Find where the given text appears and provide that cell's center as (X, Y) coordinate. 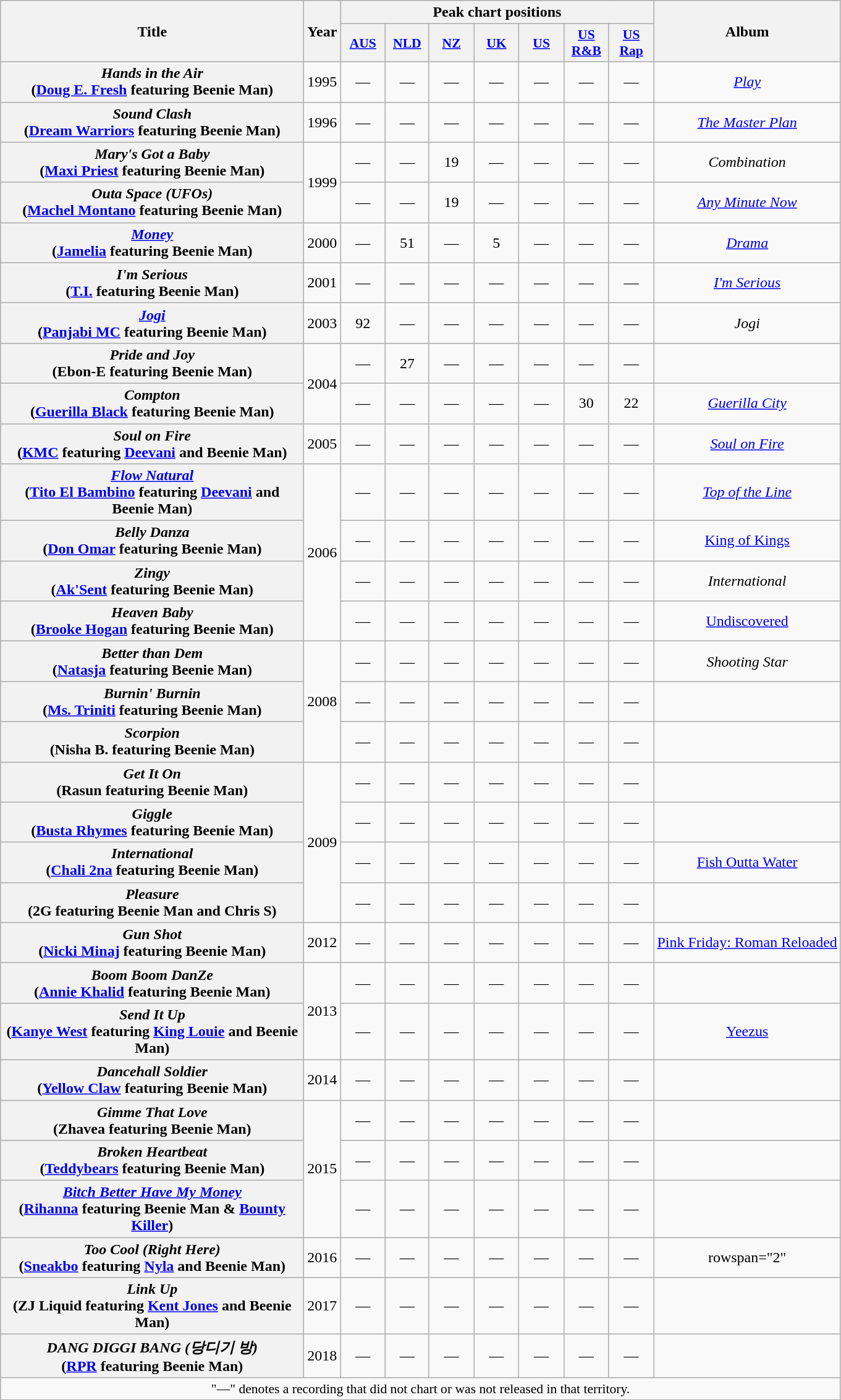
Top of the Line (747, 492)
USRap (632, 43)
Play (747, 82)
Drama (747, 242)
UK (497, 43)
Mary's Got a Baby(Maxi Priest featuring Beenie Man) (152, 162)
King of Kings (747, 541)
Belly Danza(Don Omar featuring Beenie Man) (152, 541)
51 (408, 242)
The Master Plan (747, 122)
2008 (323, 702)
30 (586, 403)
Money(Jamelia featuring Beenie Man) (152, 242)
rowspan="2" (747, 1258)
Giggle(Busta Rhymes featuring Beenie Man) (152, 822)
5 (497, 242)
International(Chali 2na featuring Beenie Man) (152, 862)
Zingy(Ak'Sent featuring Beenie Man) (152, 581)
Guerilla City (747, 403)
Gimme That Love(Zhavea featuring Beenie Man) (152, 1120)
2018 (323, 1356)
Compton(Guerilla Black featuring Beenie Man) (152, 403)
"—" denotes a recording that did not chart or was not released in that territory. (421, 1388)
Gun Shot(Nicki Minaj featuring Beenie Man) (152, 943)
Yeezus (747, 1031)
Too Cool (Right Here)(Sneakbo featuring Nyla and Beenie Man) (152, 1258)
Soul on Fire (747, 444)
Pleasure(2G featuring Beenie Man and Chris S) (152, 902)
Title (152, 31)
2012 (323, 943)
Bitch Better Have My Money(Rihanna featuring Beenie Man & Bounty Killer) (152, 1209)
USR&B (586, 43)
92 (363, 323)
Fish Outta Water (747, 862)
Flow Natural(Tito El Bambino featuring Deevani and Beenie Man) (152, 492)
I'm Serious(T.I. featuring Beenie Man) (152, 283)
Soul on Fire(KMC featuring Deevani and Beenie Man) (152, 444)
2017 (323, 1306)
Pride and Joy(Ebon-E featuring Beenie Man) (152, 363)
2001 (323, 283)
Undiscovered (747, 622)
Album (747, 31)
2016 (323, 1258)
I'm Serious (747, 283)
2005 (323, 444)
Send It Up(Kanye West featuring King Louie and Beenie Man) (152, 1031)
AUS (363, 43)
1999 (323, 182)
2014 (323, 1080)
2003 (323, 323)
27 (408, 363)
DANG DIGGI BANG (당디기 방)(RPR featuring Beenie Man) (152, 1356)
Hands in the Air(Doug E. Fresh featuring Beenie Man) (152, 82)
NLD (408, 43)
International (747, 581)
2004 (323, 383)
Better than Dem(Natasja featuring Beenie Man) (152, 661)
Jogi (747, 323)
Burnin' Burnin(Ms. Triniti featuring Beenie Man) (152, 702)
2013 (323, 1011)
2009 (323, 842)
Any Minute Now (747, 203)
2006 (323, 552)
Broken Heartbeat(Teddybears featuring Beenie Man) (152, 1160)
2000 (323, 242)
US (541, 43)
Dancehall Soldier(Yellow Claw featuring Beenie Man) (152, 1080)
Peak chart positions (497, 12)
Pink Friday: Roman Reloaded (747, 943)
Get It On(Rasun featuring Beenie Man) (152, 782)
Year (323, 31)
Outa Space (UFOs)(Machel Montano featuring Beenie Man) (152, 203)
1996 (323, 122)
Jogi(Panjabi MC featuring Beenie Man) (152, 323)
Combination (747, 162)
Link Up(ZJ Liquid featuring Kent Jones and Beenie Man) (152, 1306)
Scorpion(Nisha B. featuring Beenie Man) (152, 741)
Sound Clash(Dream Warriors featuring Beenie Man) (152, 122)
Boom Boom DanZe(Annie Khalid featuring Beenie Man) (152, 982)
22 (632, 403)
Shooting Star (747, 661)
Heaven Baby(Brooke Hogan featuring Beenie Man) (152, 622)
1995 (323, 82)
2015 (323, 1168)
NZ (451, 43)
